For the text-containing cell, return its midpoint in (x, y) coordinate format. 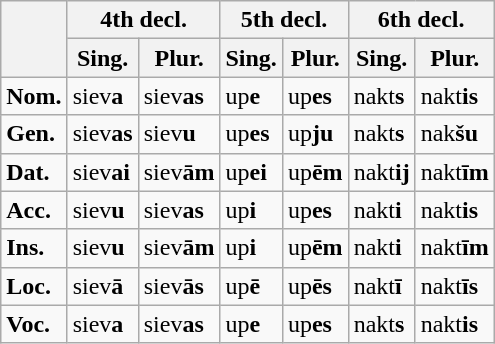
naktī (382, 286)
Ins. (34, 248)
5th decl. (284, 20)
naktīs (454, 286)
Loc. (34, 286)
upju (315, 134)
sievai (102, 172)
6th decl. (421, 20)
upē (251, 286)
upei (251, 172)
Voc. (34, 324)
Nom. (34, 96)
sievās (179, 286)
sievā (102, 286)
4th decl. (144, 20)
nakšu (454, 134)
upēs (315, 286)
Dat. (34, 172)
Acc. (34, 210)
naktij (382, 172)
Gen. (34, 134)
